Return the (x, y) coordinate for the center point of the cell that contains the specified text.  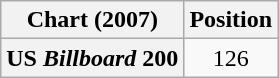
Position (231, 20)
US Billboard 200 (92, 58)
126 (231, 58)
Chart (2007) (92, 20)
